Search for the cell housing the specified text and yield its (X, Y) center coordinate. 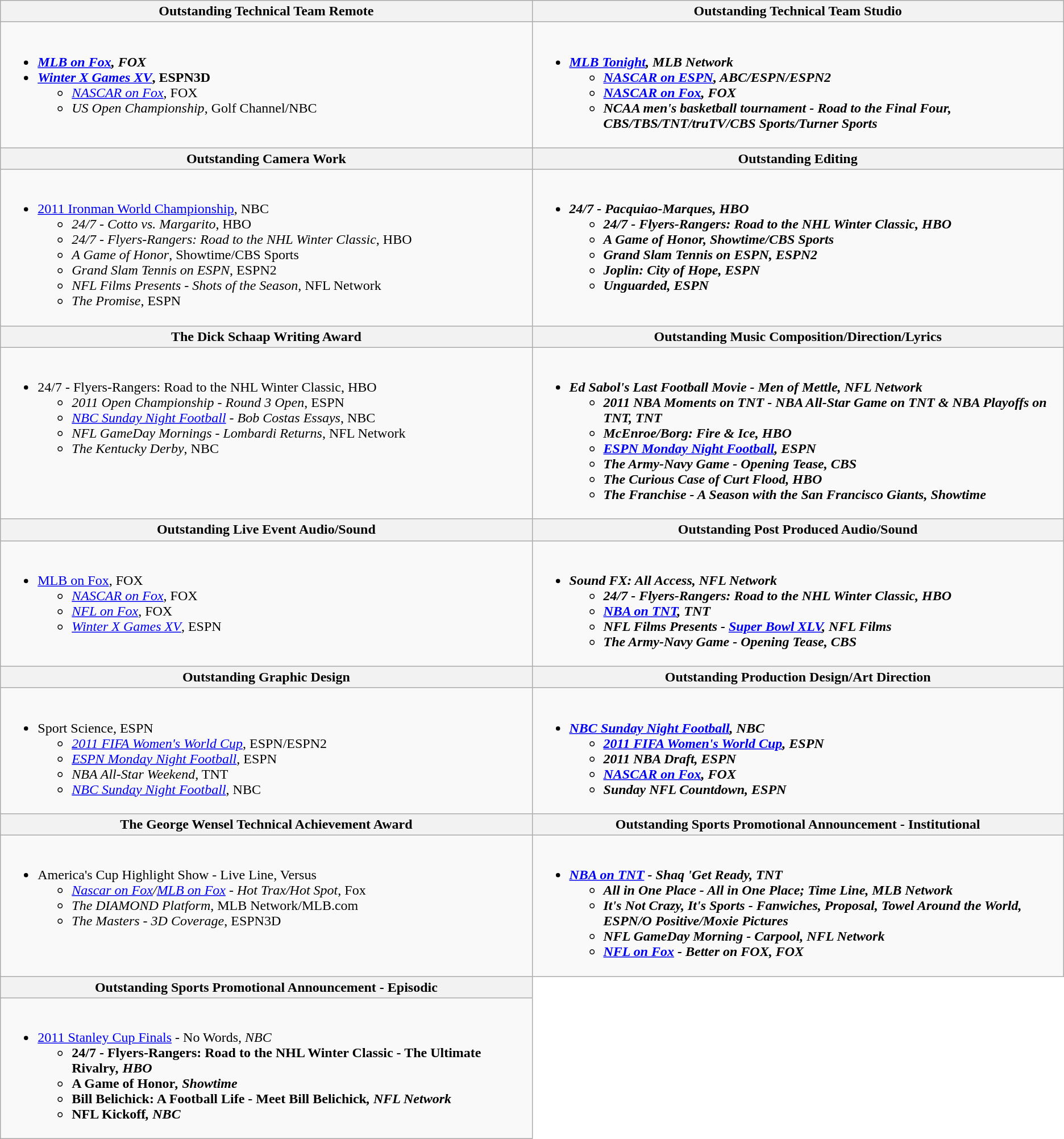
Outstanding Live Event Audio/Sound (266, 530)
Outstanding Technical Team Studio (798, 11)
Outstanding Technical Team Remote (266, 11)
NBC Sunday Night Football, NBC2011 FIFA Women's World Cup, ESPN2011 NBA Draft, ESPNNASCAR on Fox, FOXSunday NFL Countdown, ESPN (798, 750)
Outstanding Music Composition/Direction/Lyrics (798, 336)
Outstanding Post Produced Audio/Sound (798, 530)
Outstanding Sports Promotional Announcement - Episodic (266, 987)
MLB on Fox, FOXWinter X Games XV, ESPN3DNASCAR on Fox, FOXUS Open Championship, Golf Channel/NBC (266, 85)
The Dick Schaap Writing Award (266, 336)
Outstanding Camera Work (266, 159)
Sport Science, ESPN2011 FIFA Women's World Cup, ESPN/ESPN2ESPN Monday Night Football, ESPNNBA All-Star Weekend, TNTNBC Sunday Night Football, NBC (266, 750)
Outstanding Production Design/Art Direction (798, 677)
Outstanding Graphic Design (266, 677)
Outstanding Editing (798, 159)
The George Wensel Technical Achievement Award (266, 824)
Outstanding Sports Promotional Announcement - Institutional (798, 824)
MLB on Fox, FOXNASCAR on Fox, FOXNFL on Fox, FOXWinter X Games XV, ESPN (266, 604)
